From the cell containing the given text, extract its center point as (X, Y) coordinate. 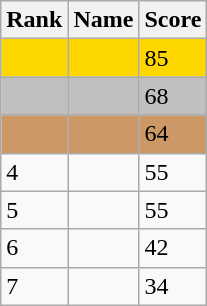
42 (173, 248)
34 (173, 286)
6 (34, 248)
Name (104, 20)
Rank (34, 20)
4 (34, 172)
5 (34, 210)
64 (173, 134)
Score (173, 20)
68 (173, 96)
85 (173, 58)
7 (34, 286)
